Detect which cell encompasses the target text, then output its (x, y) center coordinate. 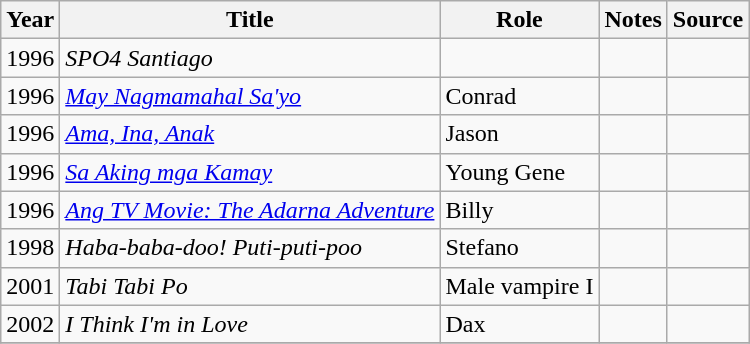
Source (708, 20)
Tabi Tabi Po (250, 286)
2002 (30, 324)
Haba-baba-doo! Puti-puti-poo (250, 248)
Ama, Ina, Anak (250, 134)
Jason (520, 134)
Dax (520, 324)
2001 (30, 286)
May Nagmamahal Sa'yo (250, 96)
Ang TV Movie: The Adarna Adventure (250, 210)
Male vampire I (520, 286)
Stefano (520, 248)
Role (520, 20)
Sa Aking mga Kamay (250, 172)
Year (30, 20)
Title (250, 20)
Conrad (520, 96)
I Think I'm in Love (250, 324)
Notes (633, 20)
SPO4 Santiago (250, 58)
1998 (30, 248)
Billy (520, 210)
Young Gene (520, 172)
